Return the (x, y) coordinate for the center point of the cell that contains the specified text.  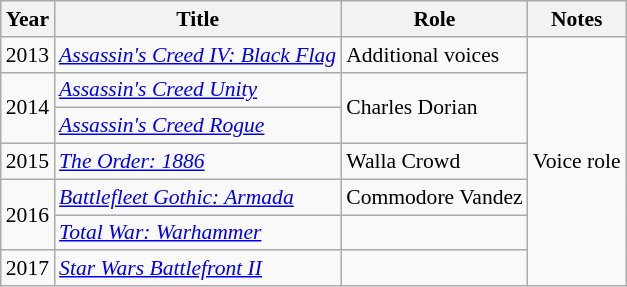
2013 (28, 55)
The Order: 1886 (198, 162)
Walla Crowd (434, 162)
2016 (28, 214)
Assassin's Creed IV: Black Flag (198, 55)
Additional voices (434, 55)
Role (434, 19)
Title (198, 19)
Charles Dorian (434, 108)
Assassin's Creed Rogue (198, 126)
Battlefleet Gothic: Armada (198, 197)
Notes (577, 19)
2014 (28, 108)
Voice role (577, 162)
Star Wars Battlefront II (198, 269)
2017 (28, 269)
2015 (28, 162)
Total War: Warhammer (198, 233)
Year (28, 19)
Assassin's Creed Unity (198, 90)
Commodore Vandez (434, 197)
